Determine the [X, Y] coordinate at the center of the cell enclosing the given text.  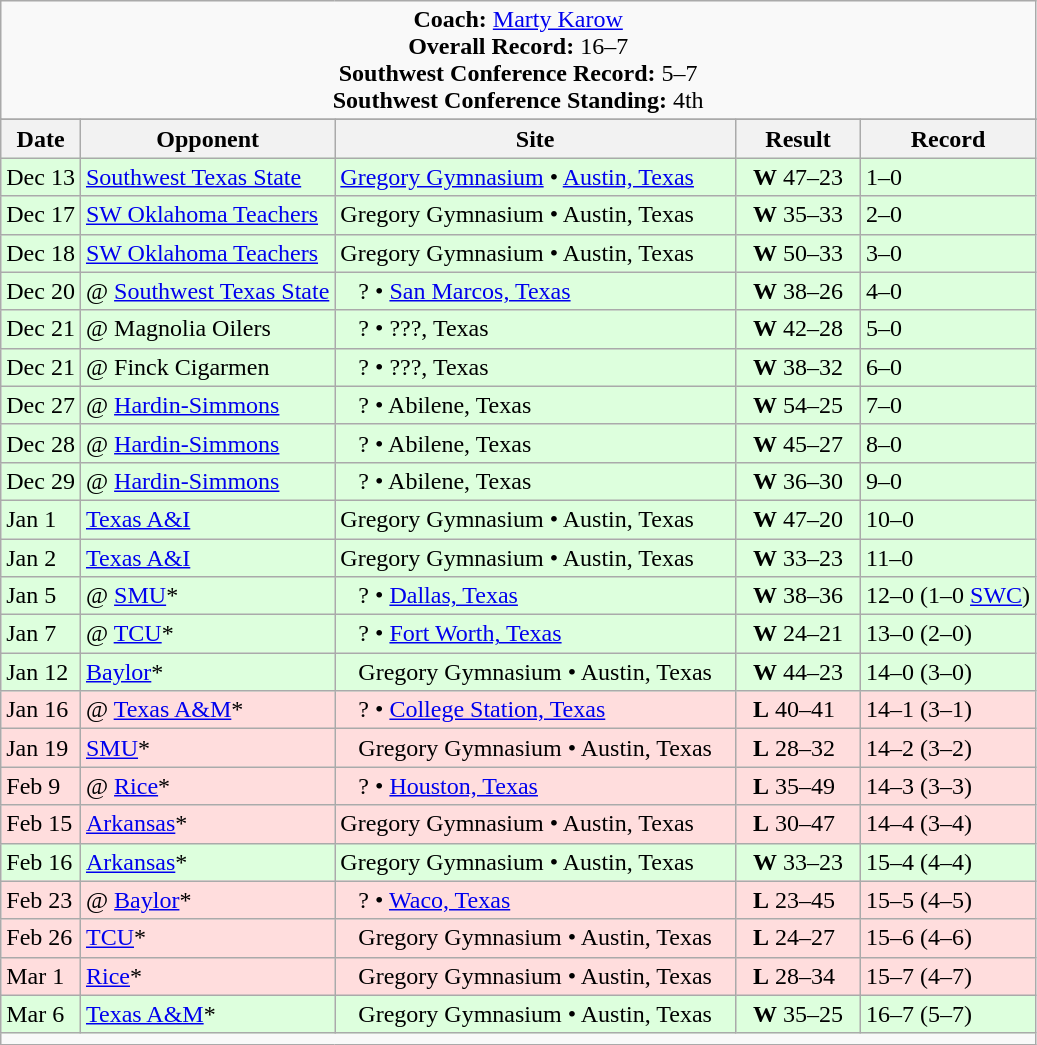
@ Texas A&M* [207, 710]
Feb 23 [41, 900]
15–7 (4–7) [948, 976]
SMU* [207, 748]
4–0 [948, 291]
W 45–27 [798, 443]
? • Fort Worth, Texas [536, 634]
? • Waco, Texas [536, 900]
@ Magnolia Oilers [207, 329]
14–1 (3–1) [948, 710]
Dec 17 [41, 215]
Coach: Marty KarowOverall Record: 16–7Southwest Conference Record: 5–7Southwest Conference Standing: 4th [518, 60]
14–3 (3–3) [948, 786]
14–4 (3–4) [948, 824]
@ Rice* [207, 786]
Feb 26 [41, 938]
5–0 [948, 329]
11–0 [948, 557]
6–0 [948, 367]
Opponent [207, 139]
@ Southwest Texas State [207, 291]
? • Dallas, Texas [536, 596]
8–0 [948, 443]
L 30–47 [798, 824]
2–0 [948, 215]
L 28–34 [798, 976]
W 38–36 [798, 596]
Mar 6 [41, 1014]
W 35–25 [798, 1014]
L 23–45 [798, 900]
W 24–21 [798, 634]
Feb 16 [41, 862]
Dec 13 [41, 177]
W 36–30 [798, 481]
Jan 19 [41, 748]
Dec 20 [41, 291]
Jan 12 [41, 672]
W 44–23 [798, 672]
12–0 (1–0 SWC) [948, 596]
9–0 [948, 481]
W 35–33 [798, 215]
@ SMU* [207, 596]
Date [41, 139]
Jan 2 [41, 557]
Southwest Texas State [207, 177]
@ Finck Cigarmen [207, 367]
Mar 1 [41, 976]
Dec 28 [41, 443]
Dec 18 [41, 253]
15–4 (4–4) [948, 862]
Rice* [207, 976]
1–0 [948, 177]
14–2 (3–2) [948, 748]
? • College Station, Texas [536, 710]
13–0 (2–0) [948, 634]
Baylor* [207, 672]
Jan 1 [41, 519]
L 24–27 [798, 938]
Feb 15 [41, 824]
15–6 (4–6) [948, 938]
? • San Marcos, Texas [536, 291]
Record [948, 139]
Texas A&M* [207, 1014]
? • Houston, Texas [536, 786]
14–0 (3–0) [948, 672]
W 50–33 [798, 253]
Dec 29 [41, 481]
Dec 27 [41, 405]
Jan 7 [41, 634]
L 35–49 [798, 786]
Result [798, 139]
16–7 (5–7) [948, 1014]
Jan 16 [41, 710]
7–0 [948, 405]
3–0 [948, 253]
10–0 [948, 519]
Site [536, 139]
W 47–23 [798, 177]
W 54–25 [798, 405]
TCU* [207, 938]
15–5 (4–5) [948, 900]
W 47–20 [798, 519]
Jan 5 [41, 596]
Feb 9 [41, 786]
L 40–41 [798, 710]
L 28–32 [798, 748]
W 38–26 [798, 291]
@ Baylor* [207, 900]
@ TCU* [207, 634]
W 42–28 [798, 329]
W 38–32 [798, 367]
